Find where the given text appears and provide that cell's center as [X, Y] coordinate. 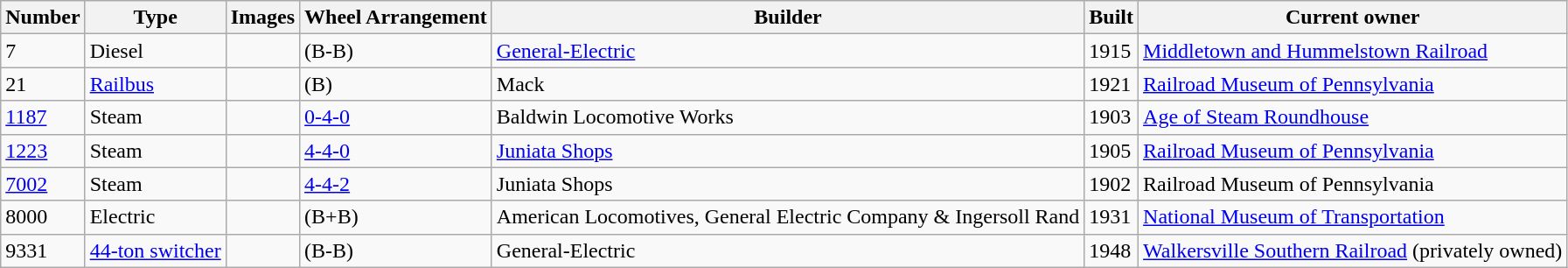
Built [1112, 18]
Current owner [1353, 18]
National Museum of Transportation [1353, 217]
1915 [1112, 51]
Number [43, 18]
Middletown and Hummelstown Railroad [1353, 51]
8000 [43, 217]
(B+B) [396, 217]
Walkersville Southern Railroad (privately owned) [1353, 250]
1223 [43, 151]
1902 [1112, 184]
Diesel [156, 51]
Type [156, 18]
1903 [1112, 117]
1931 [1112, 217]
Electric [156, 217]
Baldwin Locomotive Works [788, 117]
Builder [788, 18]
American Locomotives, General Electric Company & Ingersoll Rand [788, 217]
4-4-0 [396, 151]
Mack [788, 84]
1948 [1112, 250]
7 [43, 51]
21 [43, 84]
Railbus [156, 84]
Age of Steam Roundhouse [1353, 117]
4-4-2 [396, 184]
Wheel Arrangement [396, 18]
Images [262, 18]
1187 [43, 117]
7002 [43, 184]
(B) [396, 84]
1921 [1112, 84]
0-4-0 [396, 117]
9331 [43, 250]
1905 [1112, 151]
44-ton switcher [156, 250]
